Locate the cell with the specified text and output its [X, Y] center coordinate. 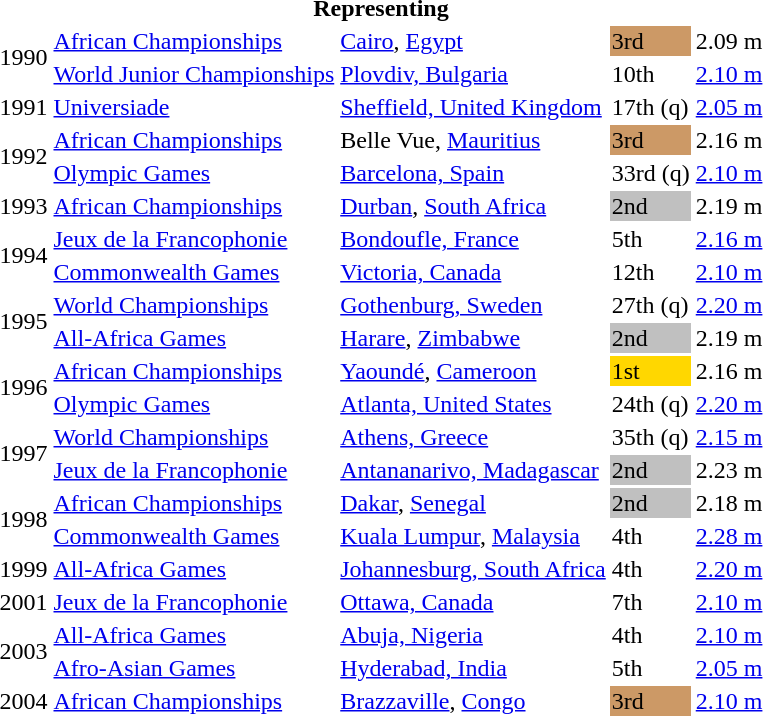
12th [650, 272]
Sheffield, United Kingdom [474, 107]
10th [650, 74]
33rd (q) [650, 173]
17th (q) [650, 107]
Hyderabad, India [474, 668]
35th (q) [650, 437]
Barcelona, Spain [474, 173]
Dakar, Senegal [474, 503]
Plovdiv, Bulgaria [474, 74]
Johannesburg, South Africa [474, 569]
7th [650, 602]
Cairo, Egypt [474, 41]
Gothenburg, Sweden [474, 305]
Belle Vue, Mauritius [474, 140]
Bondoufle, France [474, 239]
Kuala Lumpur, Malaysia [474, 536]
24th (q) [650, 404]
Antananarivo, Madagascar [474, 470]
Yaoundé, Cameroon [474, 371]
Brazzaville, Congo [474, 701]
Harare, Zimbabwe [474, 338]
Ottawa, Canada [474, 602]
Athens, Greece [474, 437]
Victoria, Canada [474, 272]
Atlanta, United States [474, 404]
Abuja, Nigeria [474, 635]
27th (q) [650, 305]
World Junior Championships [194, 74]
1st [650, 371]
Afro-Asian Games [194, 668]
Durban, South Africa [474, 206]
Universiade [194, 107]
